Find where the given text appears and provide that cell's center as [X, Y] coordinate. 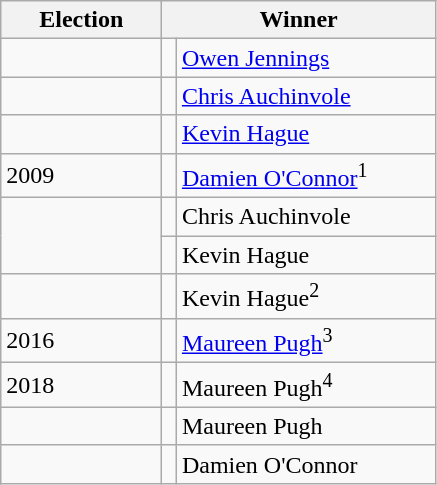
2009 [82, 176]
Maureen Pugh [306, 426]
Owen Jennings [306, 58]
Maureen Pugh3 [306, 340]
Winner [299, 20]
Damien O'Connor [306, 464]
2016 [82, 340]
Maureen Pugh4 [306, 386]
Election [82, 20]
2018 [82, 386]
Kevin Hague2 [306, 296]
Damien O'Connor1 [306, 176]
